From the cell containing the given text, extract its center point as (X, Y) coordinate. 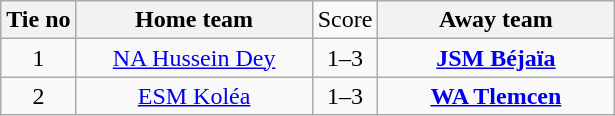
Score (345, 20)
1 (38, 58)
Tie no (38, 20)
Home team (194, 20)
Away team (496, 20)
WA Tlemcen (496, 96)
JSM Béjaïa (496, 58)
NA Hussein Dey (194, 58)
ESM Koléa (194, 96)
2 (38, 96)
